For the text-containing cell, return its midpoint in [x, y] coordinate format. 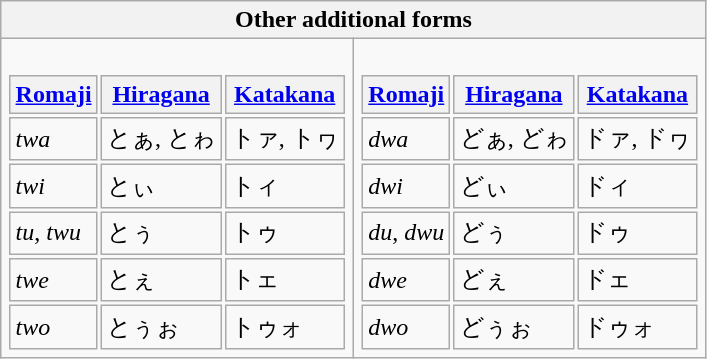
どぁ, どゎ [514, 139]
どぅ [514, 233]
dwa [406, 139]
Romaji Hiragana Katakana twa とぁ, とゎ トァ, トヮ twi とぃ トィ tu, twu とぅ トゥ twe とぇ トェ two とぅぉ トゥォ [178, 198]
とぅぉ [162, 327]
dwi [406, 186]
ドゥ [638, 233]
twi [54, 186]
twa [54, 139]
どぇ [514, 280]
とぃ [162, 186]
どぅぉ [514, 327]
トァ, トヮ [284, 139]
Romaji Hiragana Katakana dwa どぁ, どゎ ドァ, ドヮ dwi どぃ ドィ du, dwu どぅ ドゥ dwe どぇ ドェ dwo どぅぉ ドゥォ [530, 198]
どぃ [514, 186]
トィ [284, 186]
とぇ [162, 280]
ドェ [638, 280]
Other additional forms [354, 20]
トゥォ [284, 327]
twe [54, 280]
トェ [284, 280]
ドゥォ [638, 327]
トゥ [284, 233]
とぅ [162, 233]
du, dwu [406, 233]
ドァ, ドヮ [638, 139]
とぁ, とゎ [162, 139]
dwe [406, 280]
dwo [406, 327]
ドィ [638, 186]
tu, twu [54, 233]
two [54, 327]
